From the cell containing the given text, extract its center point as (X, Y) coordinate. 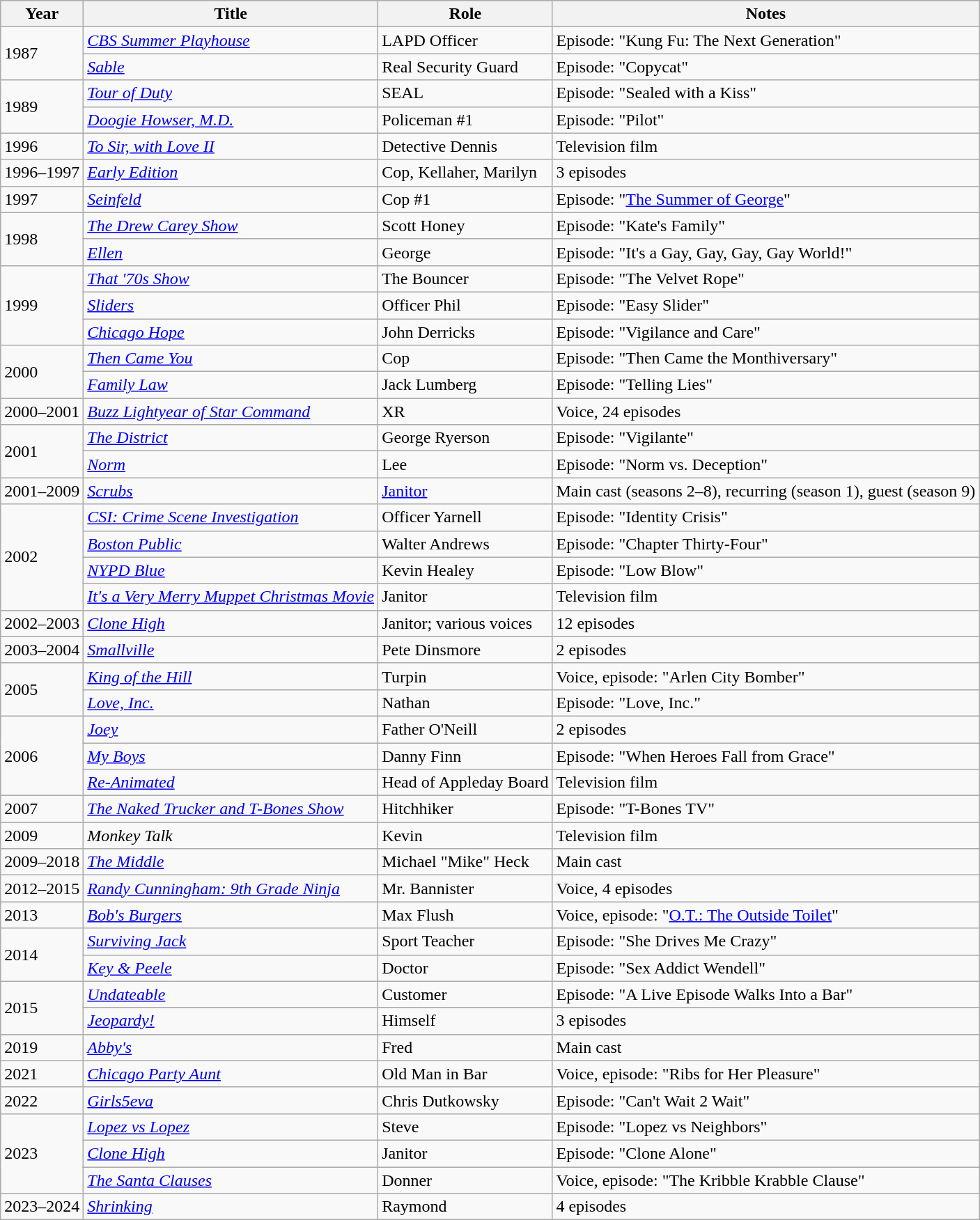
Cop #1 (465, 199)
Episode: "Copycat" (766, 67)
Key & Peele (231, 968)
Scrubs (231, 491)
Kevin Healey (465, 570)
King of the Hill (231, 676)
Episode: "T-Bones TV" (766, 809)
That '70s Show (231, 279)
2015 (42, 1008)
Episode: "Love, Inc." (766, 703)
Monkey Talk (231, 836)
Episode: "The Summer of George" (766, 199)
Randy Cunningham: 9th Grade Ninja (231, 889)
Episode: "Norm vs. Deception" (766, 464)
2013 (42, 915)
John Derricks (465, 332)
Episode: "Chapter Thirty-Four" (766, 544)
Officer Yarnell (465, 517)
Chicago Hope (231, 332)
2023 (42, 1153)
NYPD Blue (231, 570)
SEAL (465, 93)
Policeman #1 (465, 120)
LAPD Officer (465, 40)
Joey (231, 729)
Episode: "It's a Gay, Gay, Gay, Gay World!" (766, 252)
Episode: "She Drives Me Crazy" (766, 941)
Year (42, 14)
Steve (465, 1127)
Family Law (231, 385)
Girls5eva (231, 1100)
Undateable (231, 994)
2023–2024 (42, 1207)
Early Edition (231, 173)
Episode: "A Live Episode Walks Into a Bar" (766, 994)
2002 (42, 557)
My Boys (231, 756)
2009–2018 (42, 862)
Customer (465, 994)
Officer Phil (465, 305)
Cop (465, 359)
2009 (42, 836)
XR (465, 412)
Detective Dennis (465, 146)
Notes (766, 14)
Walter Andrews (465, 544)
Then Came You (231, 359)
Doctor (465, 968)
2021 (42, 1074)
To Sir, with Love II (231, 146)
4 episodes (766, 1207)
Smallville (231, 650)
2000 (42, 372)
Lopez vs Lopez (231, 1127)
Norm (231, 464)
Voice, 24 episodes (766, 412)
Janitor; various voices (465, 623)
Love, Inc. (231, 703)
George Ryerson (465, 438)
It's a Very Merry Muppet Christmas Movie (231, 597)
Sable (231, 67)
Episode: "Sealed with a Kiss" (766, 93)
Donner (465, 1180)
2000–2001 (42, 412)
Turpin (465, 676)
Pete Dinsmore (465, 650)
Jack Lumberg (465, 385)
Voice, episode: "Ribs for Her Pleasure" (766, 1074)
Voice, 4 episodes (766, 889)
Role (465, 14)
Real Security Guard (465, 67)
2006 (42, 756)
Scott Honey (465, 226)
Episode: "Vigilante" (766, 438)
Himself (465, 1021)
Main cast (seasons 2–8), recurring (season 1), guest (season 9) (766, 491)
Episode: "Pilot" (766, 120)
CSI: Crime Scene Investigation (231, 517)
2001–2009 (42, 491)
The Santa Clauses (231, 1180)
Chris Dutkowsky (465, 1100)
Episode: "Identity Crisis" (766, 517)
2014 (42, 955)
Ellen (231, 252)
Michael "Mike" Heck (465, 862)
CBS Summer Playhouse (231, 40)
1996 (42, 146)
Episode: "Vigilance and Care" (766, 332)
2001 (42, 451)
Lee (465, 464)
Episode: "Telling Lies" (766, 385)
Danny Finn (465, 756)
2007 (42, 809)
1997 (42, 199)
Chicago Party Aunt (231, 1074)
Episode: "Easy Slider" (766, 305)
Episode: "Kate's Family" (766, 226)
The Naked Trucker and T-Bones Show (231, 809)
2003–2004 (42, 650)
Hitchhiker (465, 809)
Father O'Neill (465, 729)
Surviving Jack (231, 941)
The Bouncer (465, 279)
Raymond (465, 1207)
1998 (42, 239)
Episode: "Can't Wait 2 Wait" (766, 1100)
2002–2003 (42, 623)
Bob's Burgers (231, 915)
Doogie Howser, M.D. (231, 120)
Buzz Lightyear of Star Command (231, 412)
Voice, episode: "The Kribble Krabble Clause" (766, 1180)
Episode: "Then Came the Monthiversary" (766, 359)
Episode: "When Heroes Fall from Grace" (766, 756)
Tour of Duty (231, 93)
Kevin (465, 836)
Re-Animated (231, 783)
Episode: "Low Blow" (766, 570)
Abby's (231, 1047)
2022 (42, 1100)
Title (231, 14)
Nathan (465, 703)
2012–2015 (42, 889)
Voice, episode: "Arlen City Bomber" (766, 676)
Head of Appleday Board (465, 783)
The District (231, 438)
Fred (465, 1047)
Boston Public (231, 544)
Episode: "Lopez vs Neighbors" (766, 1127)
Jeopardy! (231, 1021)
The Drew Carey Show (231, 226)
Sliders (231, 305)
12 episodes (766, 623)
1987 (42, 54)
2019 (42, 1047)
Episode: "Clone Alone" (766, 1153)
Seinfeld (231, 199)
Episode: "Kung Fu: The Next Generation" (766, 40)
Episode: "Sex Addict Wendell" (766, 968)
2005 (42, 689)
The Middle (231, 862)
Shrinking (231, 1207)
1989 (42, 107)
Mr. Bannister (465, 889)
Voice, episode: "O.T.: The Outside Toilet" (766, 915)
Old Man in Bar (465, 1074)
Max Flush (465, 915)
1996–1997 (42, 173)
Episode: "The Velvet Rope" (766, 279)
Sport Teacher (465, 941)
1999 (42, 305)
Cop, Kellaher, Marilyn (465, 173)
George (465, 252)
